For the text-containing cell, return its midpoint in [x, y] coordinate format. 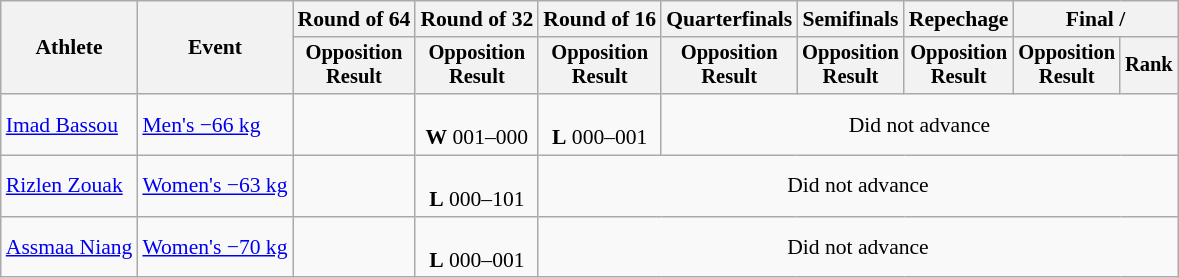
W 001–000 [476, 124]
Imad Bassou [70, 124]
Rank [1149, 66]
Athlete [70, 48]
Assmaa Niang [70, 248]
Women's −63 kg [214, 186]
Women's −70 kg [214, 248]
Men's −66 kg [214, 124]
Round of 16 [600, 19]
Round of 32 [476, 19]
L 000–101 [476, 186]
Round of 64 [354, 19]
Semifinals [850, 19]
Event [214, 48]
Quarterfinals [729, 19]
Repechage [959, 19]
Rizlen Zouak [70, 186]
Final / [1095, 19]
